Locate the cell with the specified text and output its (X, Y) center coordinate. 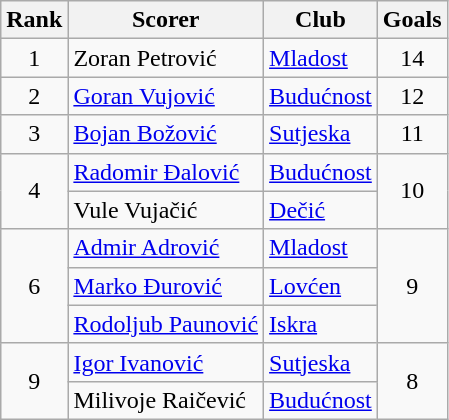
11 (412, 134)
Igor Ivanović (166, 362)
Goran Vujović (166, 96)
Marko Đurović (166, 286)
Rank (34, 20)
1 (34, 58)
Radomir Đalović (166, 172)
Goals (412, 20)
2 (34, 96)
Admir Adrović (166, 248)
Lovćen (321, 286)
Zoran Petrović (166, 58)
4 (34, 191)
3 (34, 134)
8 (412, 381)
12 (412, 96)
Milivoje Raičević (166, 400)
14 (412, 58)
6 (34, 286)
Rodoljub Paunović (166, 324)
Bojan Božović (166, 134)
Club (321, 20)
Scorer (166, 20)
Iskra (321, 324)
10 (412, 191)
Dečić (321, 210)
Vule Vujačić (166, 210)
